From the cell containing the given text, extract its center point as [X, Y] coordinate. 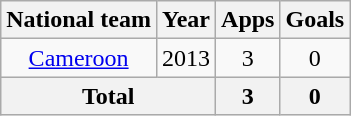
National team [79, 20]
Total [108, 96]
Year [186, 20]
Cameroon [79, 58]
Apps [248, 20]
Goals [315, 20]
2013 [186, 58]
